Capture the cell that displays the provided text and extract its (X, Y) central coordinate. 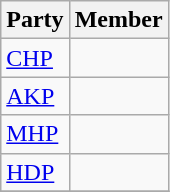
MHP (35, 134)
HDP (35, 172)
Member (118, 20)
AKP (35, 96)
Party (35, 20)
CHP (35, 58)
